Find where the given text appears and provide that cell's center as [x, y] coordinate. 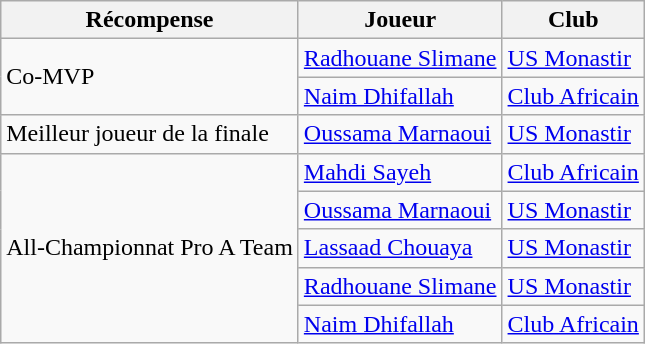
Meilleur joueur de la finale [150, 134]
All-Championnat Pro A Team [150, 248]
Lassaad Chouaya [400, 248]
Co-MVP [150, 77]
Club [573, 20]
Joueur [400, 20]
Récompense [150, 20]
Mahdi Sayeh [400, 172]
